Search for the cell housing the specified text and yield its [X, Y] center coordinate. 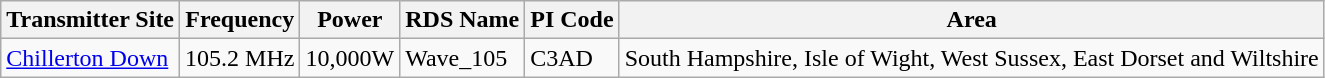
C3AD [572, 58]
South Hampshire, Isle of Wight, West Sussex, East Dorset and Wiltshire [972, 58]
Chillerton Down [90, 58]
10,000W [350, 58]
105.2 MHz [240, 58]
Power [350, 20]
Transmitter Site [90, 20]
Wave_105 [462, 58]
Frequency [240, 20]
RDS Name [462, 20]
Area [972, 20]
PI Code [572, 20]
